Detect which cell encompasses the target text, then output its [X, Y] center coordinate. 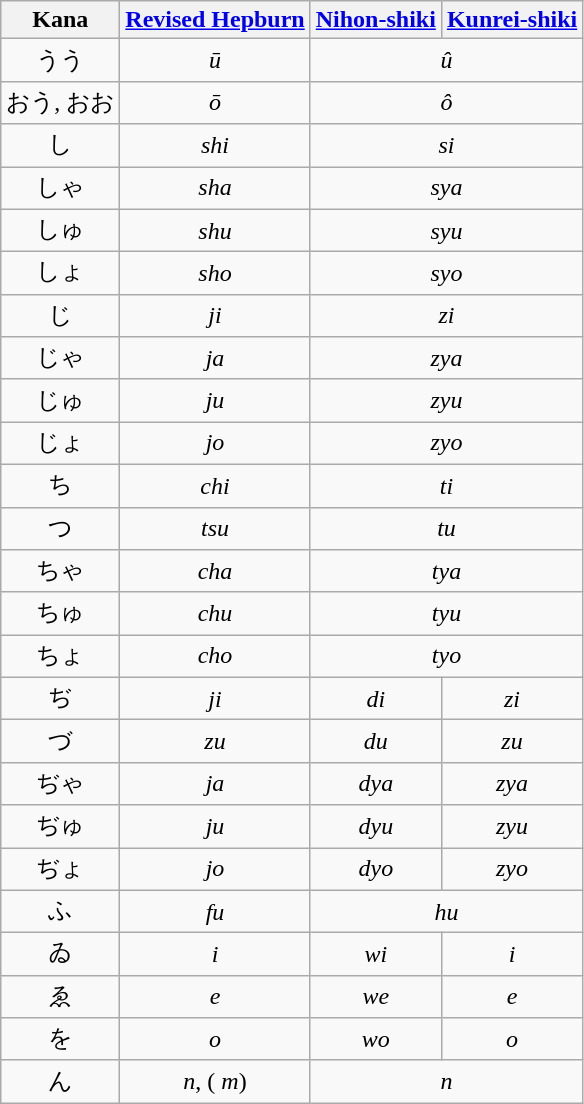
n, ( m) [215, 1082]
shu [215, 230]
sya [446, 188]
si [446, 146]
つ [60, 528]
ぢ [60, 698]
sha [215, 188]
chu [215, 614]
du [376, 742]
ん [60, 1082]
ふ [60, 912]
tsu [215, 528]
うう [60, 60]
fu [215, 912]
tyu [446, 614]
しょ [60, 274]
chi [215, 486]
cha [215, 572]
Revised Hepburn [215, 20]
ぢゅ [60, 826]
Kunrei-shiki [512, 20]
dyo [376, 870]
ô [446, 102]
ち [60, 486]
ちゃ [60, 572]
n [446, 1082]
ぢょ [60, 870]
ゐ [60, 954]
じゃ [60, 358]
を [60, 1040]
しゃ [60, 188]
Nihon-shiki [376, 20]
wo [376, 1040]
dya [376, 784]
ū [215, 60]
じょ [60, 444]
tya [446, 572]
cho [215, 656]
wi [376, 954]
shi [215, 146]
tyo [446, 656]
sho [215, 274]
we [376, 996]
syo [446, 274]
ō [215, 102]
û [446, 60]
syu [446, 230]
しゅ [60, 230]
し [60, 146]
じ [60, 316]
hu [446, 912]
tu [446, 528]
dyu [376, 826]
づ [60, 742]
ti [446, 486]
ゑ [60, 996]
ちょ [60, 656]
Kana [60, 20]
じゅ [60, 400]
ぢゃ [60, 784]
ちゅ [60, 614]
di [376, 698]
おう, おお [60, 102]
